Scan for the cell matching the given text and deliver its (X, Y) coordinate at center. 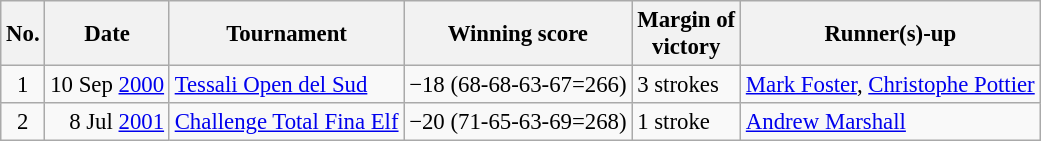
No. (23, 34)
1 stroke (686, 122)
Andrew Marshall (891, 122)
10 Sep 2000 (107, 85)
Runner(s)-up (891, 34)
1 (23, 85)
Winning score (518, 34)
Tessali Open del Sud (286, 85)
Date (107, 34)
2 (23, 122)
3 strokes (686, 85)
Tournament (286, 34)
Margin ofvictory (686, 34)
Challenge Total Fina Elf (286, 122)
Mark Foster, Christophe Pottier (891, 85)
8 Jul 2001 (107, 122)
−18 (68-68-63-67=266) (518, 85)
−20 (71-65-63-69=268) (518, 122)
